Search for the cell housing the specified text and yield its (x, y) center coordinate. 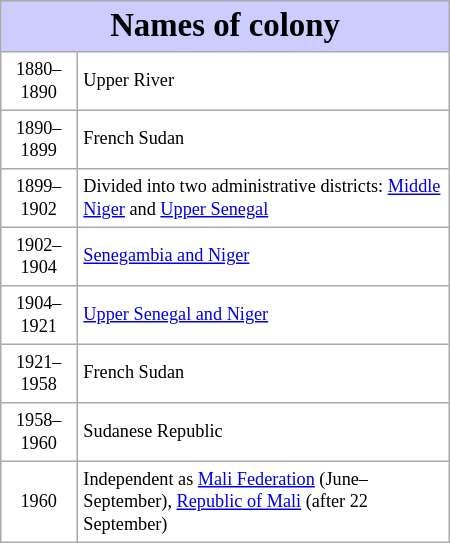
Independent as Mali Federation (June–September), Republic of Mali (after 22 September) (264, 502)
1902–1904 (39, 256)
1904–1921 (39, 314)
Senegambia and Niger (264, 256)
Upper River (264, 80)
1921–1958 (39, 373)
Sudanese Republic (264, 431)
1890–1899 (39, 139)
Names of colony (225, 26)
Divided into two administrative districts: Middle Niger and Upper Senegal (264, 197)
Upper Senegal and Niger (264, 314)
1958–1960 (39, 431)
1880–1890 (39, 80)
1899–1902 (39, 197)
1960 (39, 502)
